Find where the given text appears and provide that cell's center as (X, Y) coordinate. 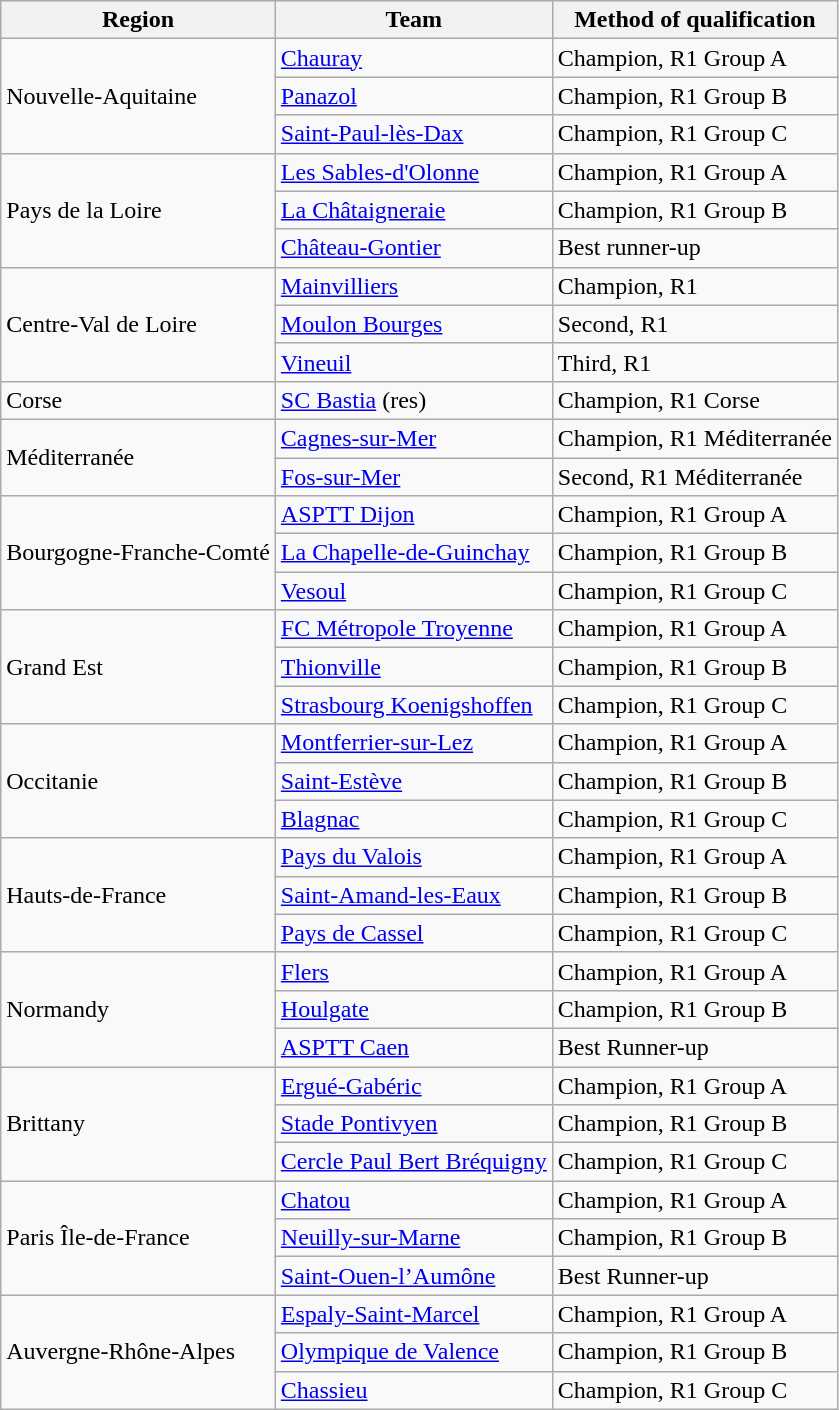
Champion, R1 Corse (694, 400)
Cercle Paul Bert Bréquigny (414, 1162)
Stade Pontivyen (414, 1124)
Region (138, 20)
Mainvilliers (414, 286)
Chauray (414, 58)
Hauts-de-France (138, 895)
Cagnes-sur-Mer (414, 438)
Chatou (414, 1200)
Brittany (138, 1123)
Vesoul (414, 591)
ASPTT Dijon (414, 515)
Occitanie (138, 781)
Saint-Paul-lès-Dax (414, 134)
Panazol (414, 96)
Ergué-Gabéric (414, 1085)
Fos-sur-Mer (414, 477)
Bourgogne-Franche-Comté (138, 553)
Pays du Valois (414, 857)
Château-Gontier (414, 248)
Second, R1 (694, 324)
Méditerranée (138, 457)
Second, R1 Méditerranée (694, 477)
ASPTT Caen (414, 1047)
La Châtaigneraie (414, 210)
Saint-Amand-les-Eaux (414, 895)
Blagnac (414, 819)
Olympique de Valence (414, 1352)
Les Sables-d'Olonne (414, 172)
Nouvelle-Aquitaine (138, 96)
Pays de Cassel (414, 933)
Montferrier-sur-Lez (414, 743)
Thionville (414, 667)
Chassieu (414, 1390)
La Chapelle-de-Guinchay (414, 553)
Neuilly-sur-Marne (414, 1238)
SC Bastia (res) (414, 400)
Strasbourg Koenigshoffen (414, 705)
Espaly-Saint-Marcel (414, 1314)
Centre-Val de Loire (138, 324)
Auvergne-Rhône-Alpes (138, 1352)
Saint-Estève (414, 781)
Champion, R1 Méditerranée (694, 438)
Team (414, 20)
FC Métropole Troyenne (414, 629)
Vineuil (414, 362)
Best runner-up (694, 248)
Normandy (138, 1009)
Method of qualification (694, 20)
Champion, R1 (694, 286)
Corse (138, 400)
Paris Île-de-France (138, 1238)
Houlgate (414, 1009)
Pays de la Loire (138, 210)
Saint-Ouen-l’Aumône (414, 1276)
Flers (414, 971)
Moulon Bourges (414, 324)
Third, R1 (694, 362)
Grand Est (138, 667)
